Return (x, y) of the center of cell containing provided text 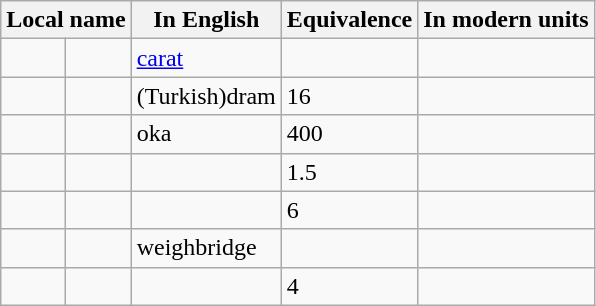
carat (206, 58)
weighbridge (206, 248)
1.5 (349, 172)
Equivalence (349, 20)
400 (349, 134)
6 (349, 210)
16 (349, 96)
(Turkish)dram (206, 96)
oka (206, 134)
4 (349, 286)
Local name (66, 20)
In English (206, 20)
In modern units (506, 20)
